For the text-containing cell, return its midpoint in [X, Y] coordinate format. 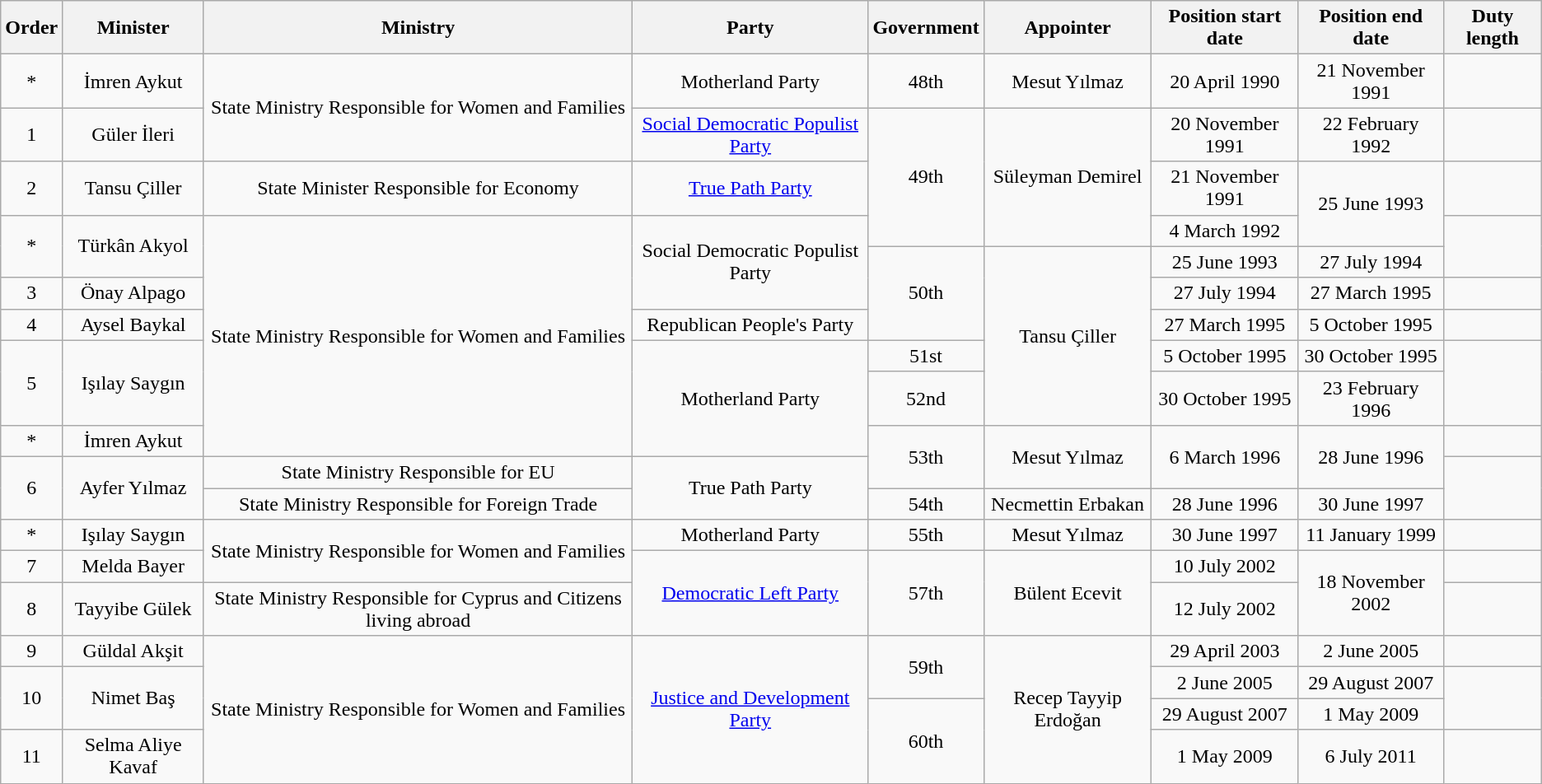
Duty length [1493, 28]
12 July 2002 [1225, 609]
State Minister Responsible for Economy [418, 188]
Güler İleri [133, 135]
54th [926, 503]
Güldal Akşit [133, 651]
Ministry [418, 28]
7 [31, 567]
4 [31, 324]
10 [31, 698]
Appointer [1068, 28]
18 November 2002 [1371, 593]
10 July 2002 [1225, 567]
51st [926, 356]
52nd [926, 399]
59th [926, 667]
6 March 1996 [1225, 456]
Order [31, 28]
22 February 1992 [1371, 135]
11 [31, 756]
Republican People's Party [750, 324]
Aysel Baykal [133, 324]
2 [31, 188]
Position end date [1371, 28]
Recep Tayyip Erdoğan [1068, 710]
29 April 2003 [1225, 651]
55th [926, 535]
23 February 1996 [1371, 399]
60th [926, 741]
48th [926, 81]
Bülent Ecevit [1068, 593]
Önay Alpago [133, 293]
4 March 1992 [1225, 231]
Necmettin Erbakan [1068, 503]
53th [926, 456]
Government [926, 28]
Türkân Akyol [133, 246]
11 January 1999 [1371, 535]
Democratic Left Party [750, 593]
6 July 2011 [1371, 756]
20 April 1990 [1225, 81]
Selma Aliye Kavaf [133, 756]
State Ministry Responsible for Cyprus and Citizens living abroad [418, 609]
State Ministry Responsible for Foreign Trade [418, 503]
Position start date [1225, 28]
5 [31, 382]
Party [750, 28]
Minister [133, 28]
20 November 1991 [1225, 135]
Ayfer Yılmaz [133, 488]
3 [31, 293]
50th [926, 293]
1 [31, 135]
49th [926, 177]
57th [926, 593]
Tayyibe Gülek [133, 609]
9 [31, 651]
State Ministry Responsible for EU [418, 472]
8 [31, 609]
Süleyman Demirel [1068, 177]
Nimet Baş [133, 698]
Melda Bayer [133, 567]
Justice and Development Party [750, 710]
6 [31, 488]
